Find where the given text appears and provide that cell's center as [X, Y] coordinate. 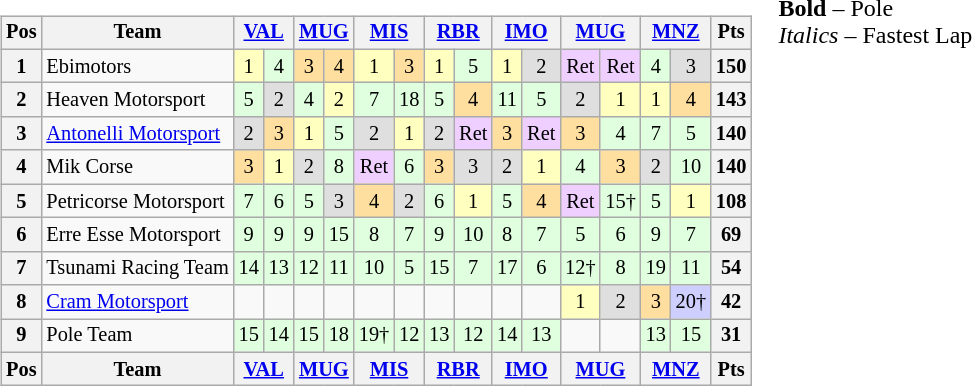
Petricorse Motorsport [137, 201]
Antonelli Motorsport [137, 134]
69 [731, 235]
143 [731, 100]
20† [691, 302]
108 [731, 201]
42 [731, 302]
15† [620, 201]
Pole Team [137, 336]
150 [731, 66]
17 [507, 268]
54 [731, 268]
Tsunami Racing Team [137, 268]
19† [374, 336]
12† [580, 268]
Erre Esse Motorsport [137, 235]
Cram Motorsport [137, 302]
Heaven Motorsport [137, 100]
Ebimotors [137, 66]
Mik Corse [137, 167]
19 [656, 268]
31 [731, 336]
